Find where the given text appears and provide that cell's center as (x, y) coordinate. 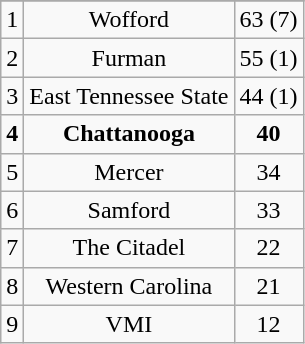
4 (12, 134)
22 (268, 248)
9 (12, 324)
40 (268, 134)
The Citadel (129, 248)
1 (12, 20)
Wofford (129, 20)
Chattanooga (129, 134)
East Tennessee State (129, 96)
44 (1) (268, 96)
6 (12, 210)
Western Carolina (129, 286)
33 (268, 210)
5 (12, 172)
63 (7) (268, 20)
8 (12, 286)
55 (1) (268, 58)
Furman (129, 58)
3 (12, 96)
34 (268, 172)
7 (12, 248)
Mercer (129, 172)
VMI (129, 324)
Samford (129, 210)
12 (268, 324)
2 (12, 58)
21 (268, 286)
